Pinpoint the cell where the given text exists, returning its [x, y] midpoint coordinate. 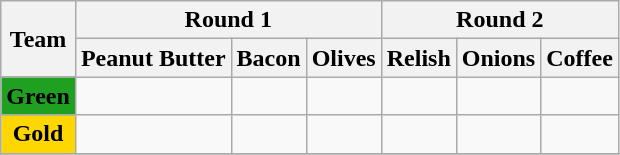
Team [38, 39]
Green [38, 96]
Coffee [580, 58]
Onions [498, 58]
Gold [38, 134]
Bacon [268, 58]
Peanut Butter [153, 58]
Relish [418, 58]
Round 2 [500, 20]
Round 1 [228, 20]
Olives [344, 58]
